Detect which cell encompasses the target text, then output its [X, Y] center coordinate. 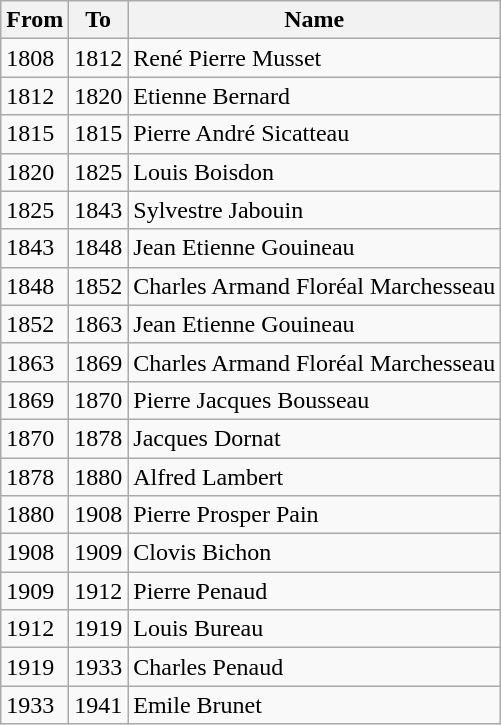
René Pierre Musset [314, 58]
Name [314, 20]
Charles Penaud [314, 667]
Pierre André Sicatteau [314, 134]
Alfred Lambert [314, 477]
Emile Brunet [314, 705]
1941 [98, 705]
Pierre Prosper Pain [314, 515]
Sylvestre Jabouin [314, 210]
Louis Bureau [314, 629]
Pierre Penaud [314, 591]
Jacques Dornat [314, 438]
To [98, 20]
Etienne Bernard [314, 96]
Pierre Jacques Bousseau [314, 400]
1808 [35, 58]
Clovis Bichon [314, 553]
Louis Boisdon [314, 172]
From [35, 20]
